From the cell containing the given text, extract its center point as (x, y) coordinate. 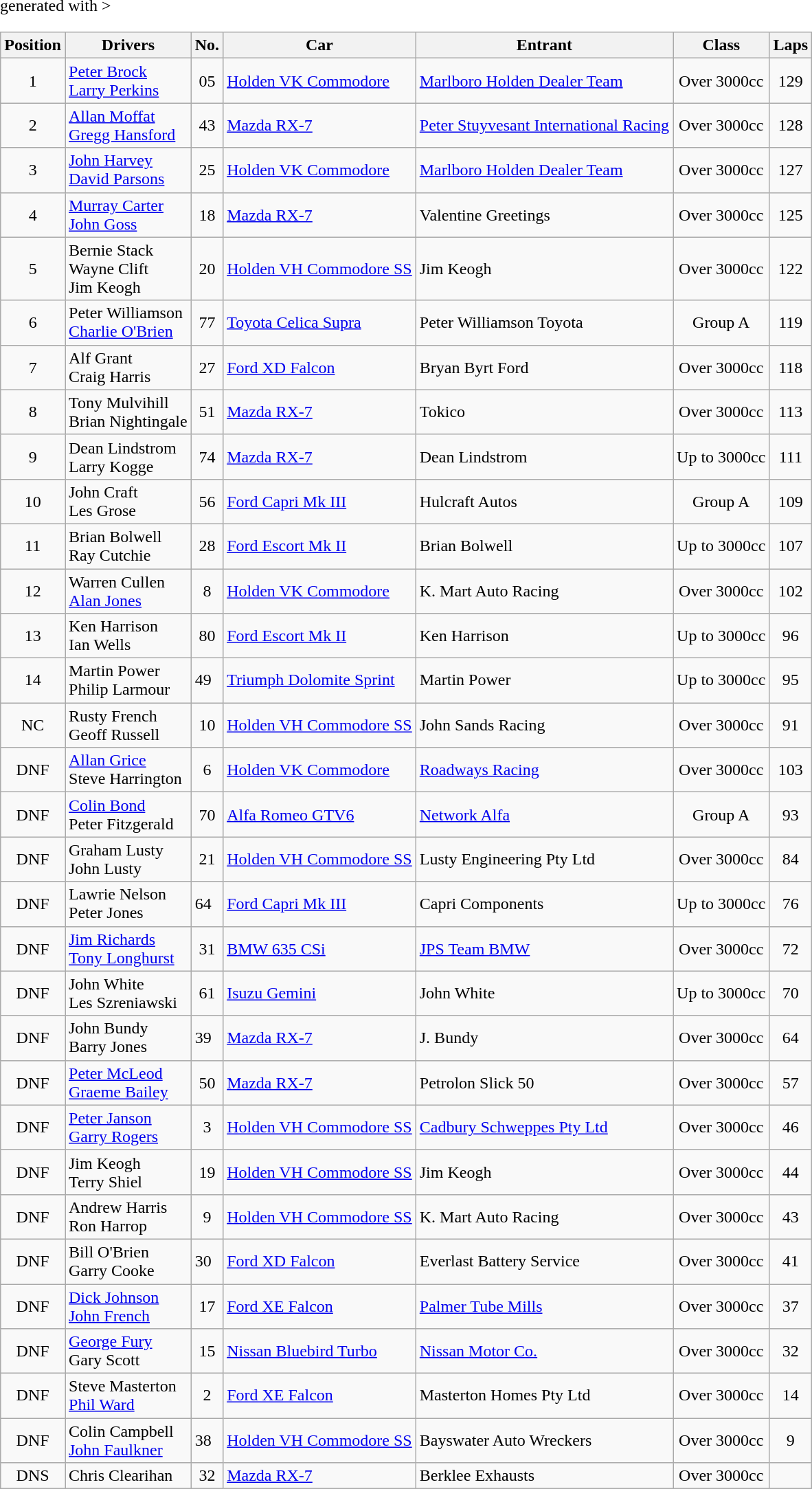
Andrew HarrisRon Harrop (128, 1216)
74 (207, 456)
109 (791, 502)
NC (33, 726)
127 (791, 170)
Graham LustyJohn Lusty (128, 859)
Jim KeoghTerry Shiel (128, 1172)
25 (207, 170)
Peter Williamson Toyota (544, 323)
Entrant (544, 45)
Berklee Exhausts (544, 1476)
95 (791, 680)
Brian BolwellRay Cutchie (128, 546)
7 (33, 367)
13 (33, 636)
John CraftLes Grose (128, 502)
Ken Harrison (544, 636)
Bernie StackWayne CliftJim Keogh (128, 269)
J. Bundy (544, 1038)
Alfa Romeo GTV6 (320, 815)
93 (791, 815)
Colin BondPeter Fitzgerald (128, 815)
125 (791, 214)
Peter Stuyvesant International Racing (544, 125)
Class (721, 45)
Masterton Homes Pty Ltd (544, 1396)
18 (207, 214)
BMW 635 CSi (320, 948)
Peter BrockLarry Perkins (128, 81)
27 (207, 367)
72 (791, 948)
21 (207, 859)
111 (791, 456)
Bill O'BrienGarry Cooke (128, 1262)
39 (207, 1038)
Drivers (128, 45)
Tony MulvihillBrian Nightingale (128, 412)
119 (791, 323)
Rusty FrenchGeoff Russell (128, 726)
John WhiteLes Szreniawski (128, 994)
30 (207, 1262)
107 (791, 546)
Warren CullenAlan Jones (128, 591)
15 (207, 1351)
56 (207, 502)
4 (33, 214)
Dean Lindstrom (544, 456)
John White (544, 994)
102 (791, 591)
5 (33, 269)
128 (791, 125)
51 (207, 412)
Everlast Battery Service (544, 1262)
80 (207, 636)
44 (791, 1172)
JPS Team BMW (544, 948)
129 (791, 81)
Dean LindstromLarry Kogge (128, 456)
John BundyBarry Jones (128, 1038)
12 (33, 591)
Peter McLeodGraeme Bailey (128, 1083)
Steve MastertonPhil Ward (128, 1396)
91 (791, 726)
05 (207, 81)
Lusty Engineering Pty Ltd (544, 859)
Capri Components (544, 904)
113 (791, 412)
Valentine Greetings (544, 214)
Peter JansonGarry Rogers (128, 1127)
103 (791, 770)
John Sands Racing (544, 726)
Martin Power (544, 680)
Ken HarrisonIan Wells (128, 636)
Roadways Racing (544, 770)
19 (207, 1172)
Allan MoffatGregg Hansford (128, 125)
Alf GrantCraig Harris (128, 367)
57 (791, 1083)
61 (207, 994)
Peter WilliamsonCharlie O'Brien (128, 323)
31 (207, 948)
84 (791, 859)
28 (207, 546)
Tokico (544, 412)
Triumph Dolomite Sprint (320, 680)
Toyota Celica Supra (320, 323)
38 (207, 1440)
77 (207, 323)
Palmer Tube Mills (544, 1306)
Isuzu Gemini (320, 994)
Brian Bolwell (544, 546)
Martin PowerPhilip Larmour (128, 680)
11 (33, 546)
17 (207, 1306)
Position (33, 45)
Lawrie NelsonPeter Jones (128, 904)
50 (207, 1083)
Dick JohnsonJohn French (128, 1306)
Allan GriceSteve Harrington (128, 770)
122 (791, 269)
Network Alfa (544, 815)
41 (791, 1262)
Colin CampbellJohn Faulkner (128, 1440)
No. (207, 45)
Chris Clearihan (128, 1476)
46 (791, 1127)
20 (207, 269)
76 (791, 904)
Laps (791, 45)
Car (320, 45)
37 (791, 1306)
Jim RichardsTony Longhurst (128, 948)
Bayswater Auto Wreckers (544, 1440)
Murray CarterJohn Goss (128, 214)
49 (207, 680)
96 (791, 636)
Cadbury Schweppes Pty Ltd (544, 1127)
Hulcraft Autos (544, 502)
Nissan Bluebird Turbo (320, 1351)
John HarveyDavid Parsons (128, 170)
DNS (33, 1476)
Petrolon Slick 50 (544, 1083)
Bryan Byrt Ford (544, 367)
Nissan Motor Co. (544, 1351)
George FuryGary Scott (128, 1351)
1 (33, 81)
118 (791, 367)
